Output the [X, Y] coordinate of the center of the cell containing the given text.  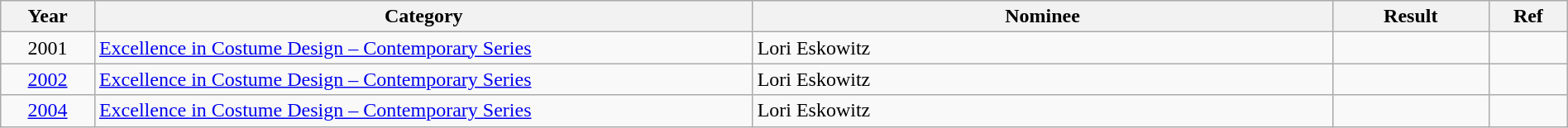
Ref [1528, 17]
2002 [48, 79]
2004 [48, 111]
Category [423, 17]
Nominee [1042, 17]
Year [48, 17]
2001 [48, 48]
Result [1411, 17]
